Return the [x, y] coordinate for the center point of the cell that contains the specified text.  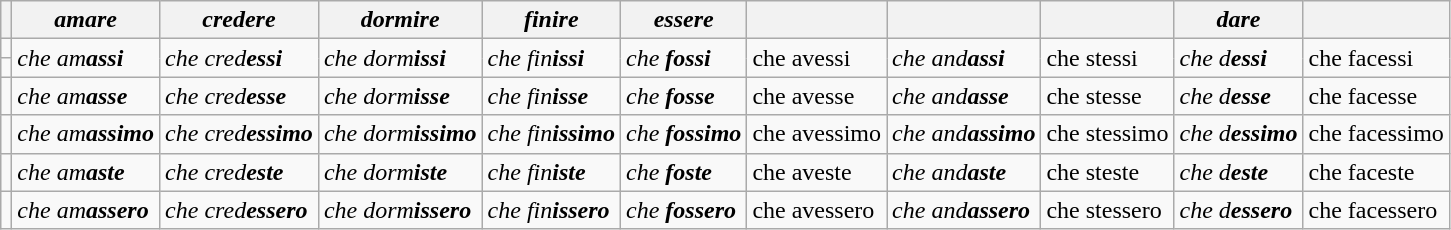
che andasse [964, 96]
che dormissimo [400, 134]
finire [551, 20]
che amassero [86, 210]
che credeste [240, 172]
che finissero [551, 210]
che amasse [86, 96]
dare [1238, 20]
che aveste [817, 172]
amare [86, 20]
che fossimo [683, 134]
che finissi [551, 58]
che dessi [1238, 58]
che fossero [683, 210]
che avesse [817, 96]
credere [240, 20]
che credessero [240, 210]
che stessero [1108, 210]
che fossi [683, 58]
che finisse [551, 96]
che facessimo [1376, 134]
che finissimo [551, 134]
che credessimo [240, 134]
che facessi [1376, 58]
che amassi [86, 58]
che dormiste [400, 172]
che dormisse [400, 96]
che amaste [86, 172]
essere [683, 20]
che facesse [1376, 96]
che stessi [1108, 58]
che fosse [683, 96]
che desse [1238, 96]
dormire [400, 20]
che andassimo [964, 134]
che andassero [964, 210]
che credessi [240, 58]
che andaste [964, 172]
che stesse [1108, 96]
che credesse [240, 96]
che deste [1238, 172]
che stessimo [1108, 134]
che dessero [1238, 210]
che avessi [817, 58]
che facessero [1376, 210]
che amassimo [86, 134]
che foste [683, 172]
che dormissi [400, 58]
che andassi [964, 58]
che finiste [551, 172]
che dormissero [400, 210]
che steste [1108, 172]
che dessimo [1238, 134]
che avessero [817, 210]
che avessimo [817, 134]
che faceste [1376, 172]
